Capture the cell that displays the provided text and extract its (x, y) central coordinate. 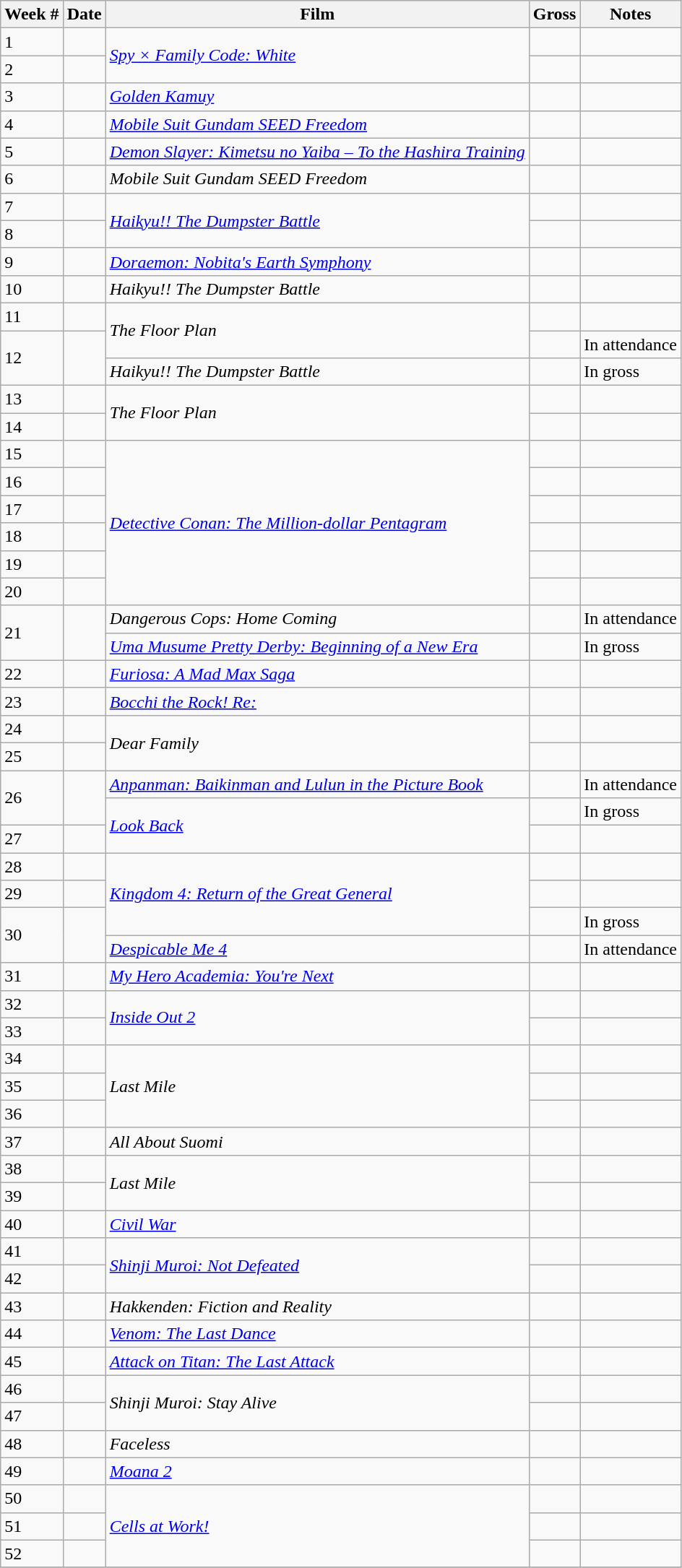
45 (32, 1361)
Spy × Family Code: White (317, 56)
Gross (555, 14)
23 (32, 701)
34 (32, 1059)
Look Back (317, 826)
30 (32, 935)
13 (32, 399)
All About Suomi (317, 1141)
11 (32, 316)
Detective Conan: The Million-dollar Pentagram (317, 523)
28 (32, 867)
20 (32, 592)
Shinji Muroi: Not Defeated (317, 1265)
Film (317, 14)
Doraemon: Nobita's Earth Symphony (317, 261)
Inside Out 2 (317, 1018)
3 (32, 97)
40 (32, 1224)
21 (32, 633)
24 (32, 729)
8 (32, 234)
Despicable Me 4 (317, 949)
5 (32, 152)
15 (32, 454)
17 (32, 509)
Notes (631, 14)
9 (32, 261)
Uma Musume Pretty Derby: Beginning of a New Era (317, 646)
37 (32, 1141)
52 (32, 1554)
16 (32, 482)
44 (32, 1334)
48 (32, 1444)
Demon Slayer: Kimetsu no Yaiba – To the Hashira Training (317, 152)
14 (32, 427)
12 (32, 358)
18 (32, 537)
50 (32, 1499)
47 (32, 1416)
Moana 2 (317, 1471)
26 (32, 797)
49 (32, 1471)
31 (32, 976)
Dear Family (317, 742)
33 (32, 1031)
25 (32, 756)
2 (32, 69)
Furiosa: A Mad Max Saga (317, 674)
Hakkenden: Fiction and Reality (317, 1307)
42 (32, 1279)
Date (84, 14)
22 (32, 674)
Attack on Titan: The Last Attack (317, 1361)
1 (32, 42)
Golden Kamuy (317, 97)
Week # (32, 14)
27 (32, 839)
My Hero Academia: You're Next (317, 976)
Shinji Muroi: Stay Alive (317, 1403)
Anpanman: Baikinman and Lulun in the Picture Book (317, 784)
Faceless (317, 1444)
Bocchi the Rock! Re: (317, 701)
38 (32, 1169)
Dangerous Cops: Home Coming (317, 619)
41 (32, 1252)
39 (32, 1196)
7 (32, 207)
4 (32, 124)
32 (32, 1004)
Venom: The Last Dance (317, 1334)
Civil War (317, 1224)
Kingdom 4: Return of the Great General (317, 894)
35 (32, 1086)
6 (32, 179)
46 (32, 1389)
10 (32, 289)
Cells at Work! (317, 1526)
43 (32, 1307)
19 (32, 564)
51 (32, 1526)
29 (32, 894)
36 (32, 1114)
